Search for the cell housing the specified text and yield its [X, Y] center coordinate. 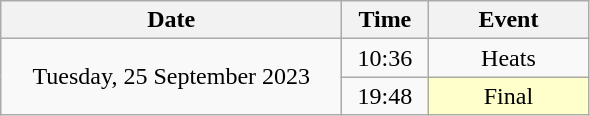
Time [385, 20]
Event [508, 20]
19:48 [385, 96]
Tuesday, 25 September 2023 [172, 77]
Date [172, 20]
10:36 [385, 58]
Final [508, 96]
Heats [508, 58]
